From the cell containing the given text, extract its center point as [x, y] coordinate. 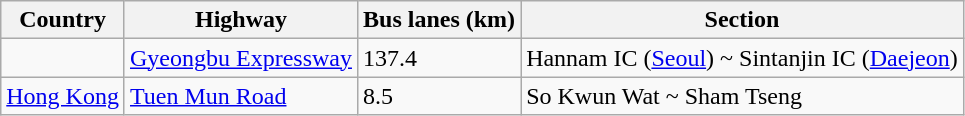
Bus lanes (km) [438, 20]
Section [742, 20]
Hannam IC (Seoul) ~ Sintanjin IC (Daejeon) [742, 58]
Gyeongbu Expressway [240, 58]
8.5 [438, 96]
So Kwun Wat ~ Sham Tseng [742, 96]
Country [63, 20]
137.4 [438, 58]
Tuen Mun Road [240, 96]
Highway [240, 20]
Hong Kong [63, 96]
